Return the (x, y) coordinate for the center point of the cell that contains the specified text.  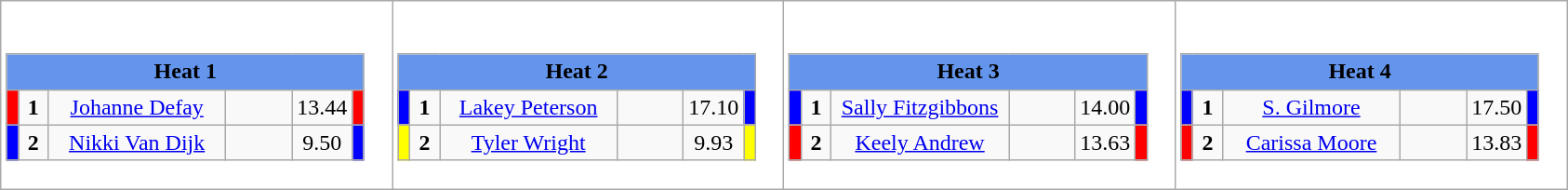
13.44 (322, 107)
Johanne Defay (138, 107)
9.50 (322, 142)
Heat 1 1 Johanne Defay 13.44 2 Nikki Van Dijk 9.50 (197, 95)
13.63 (1105, 142)
Heat 2 (577, 72)
Heat 4 1 S. Gilmore 17.50 2 Carissa Moore 13.83 (1371, 95)
Heat 4 (1360, 72)
Carissa Moore (1311, 142)
13.83 (1497, 142)
Nikki Van Dijk (138, 142)
S. Gilmore (1311, 107)
9.93 (714, 142)
17.10 (714, 107)
Tyler Wright (528, 142)
Sally Fitzgibbons (921, 107)
Heat 3 (968, 72)
17.50 (1497, 107)
Heat 1 (185, 72)
Heat 2 1 Lakey Peterson 17.10 2 Tyler Wright 9.93 (588, 95)
Lakey Peterson (528, 107)
Heat 3 1 Sally Fitzgibbons 14.00 2 Keely Andrew 13.63 (980, 95)
Keely Andrew (921, 142)
14.00 (1105, 107)
